Detect which cell encompasses the target text, then output its [X, Y] center coordinate. 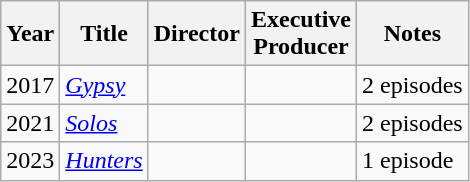
Solos [104, 123]
ExecutiveProducer [300, 34]
2017 [30, 85]
Hunters [104, 161]
Gypsy [104, 85]
2023 [30, 161]
Year [30, 34]
Notes [413, 34]
2021 [30, 123]
Director [196, 34]
1 episode [413, 161]
Title [104, 34]
